Find where the given text appears and provide that cell's center as [x, y] coordinate. 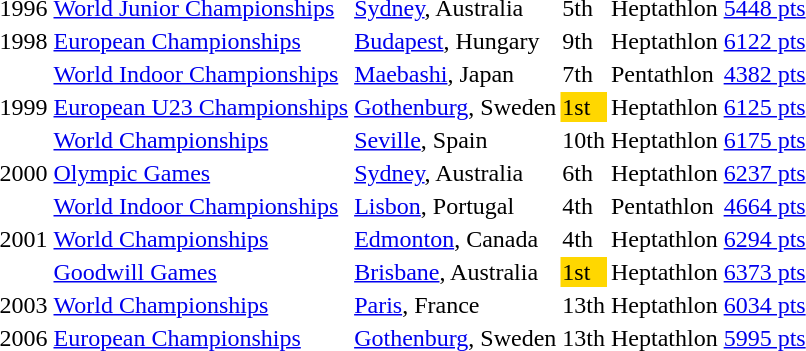
Maebashi, Japan [456, 74]
Budapest, Hungary [456, 41]
Gothenburg, Sweden [456, 107]
Goodwill Games [201, 272]
Edmonton, Canada [456, 239]
Paris, France [456, 305]
Brisbane, Australia [456, 272]
Olympic Games [201, 173]
13th [584, 305]
Seville, Spain [456, 140]
7th [584, 74]
European U23 Championships [201, 107]
10th [584, 140]
Lisbon, Portugal [456, 206]
Sydney, Australia [456, 173]
6th [584, 173]
European Championships [201, 41]
9th [584, 41]
